Output the (X, Y) coordinate of the center of the cell containing the given text.  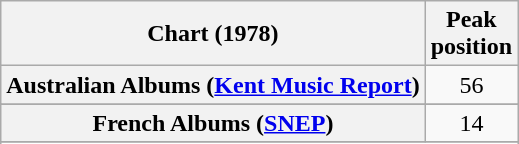
56 (471, 85)
Australian Albums (Kent Music Report) (213, 85)
Peakposition (471, 34)
Chart (1978) (213, 34)
French Albums (SNEP) (213, 123)
14 (471, 123)
